Return (X, Y) of the center of cell containing provided text 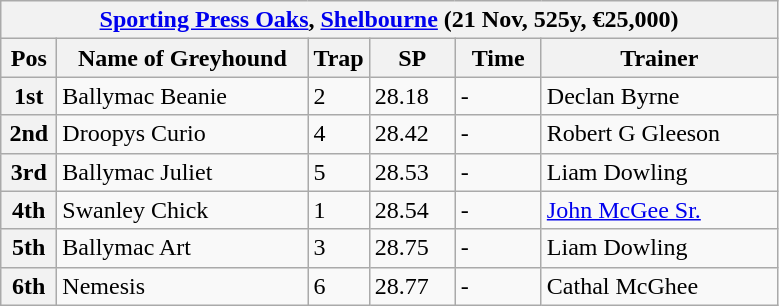
28.75 (412, 248)
1 (338, 210)
Cathal McGhee (659, 286)
Time (498, 58)
Robert G Gleeson (659, 134)
1st (29, 96)
28.77 (412, 286)
5th (29, 248)
Name of Greyhound (182, 58)
2nd (29, 134)
28.18 (412, 96)
28.42 (412, 134)
Sporting Press Oaks, Shelbourne (21 Nov, 525y, €25,000) (390, 20)
Droopys Curio (182, 134)
Pos (29, 58)
Swanley Chick (182, 210)
4th (29, 210)
28.53 (412, 172)
Trainer (659, 58)
6 (338, 286)
Nemesis (182, 286)
28.54 (412, 210)
John McGee Sr. (659, 210)
6th (29, 286)
4 (338, 134)
Ballymac Juliet (182, 172)
2 (338, 96)
Trap (338, 58)
SP (412, 58)
Ballymac Art (182, 248)
3rd (29, 172)
Declan Byrne (659, 96)
3 (338, 248)
5 (338, 172)
Ballymac Beanie (182, 96)
